Determine the (X, Y) coordinate at the center of the cell enclosing the given text.  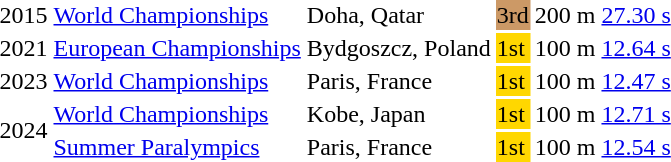
Kobe, Japan (398, 114)
Summer Paralympics (177, 147)
European Championships (177, 48)
Doha, Qatar (398, 15)
Bydgoszcz, Poland (398, 48)
200 m (565, 15)
3rd (512, 15)
